Return [x, y] of the center of cell containing provided text 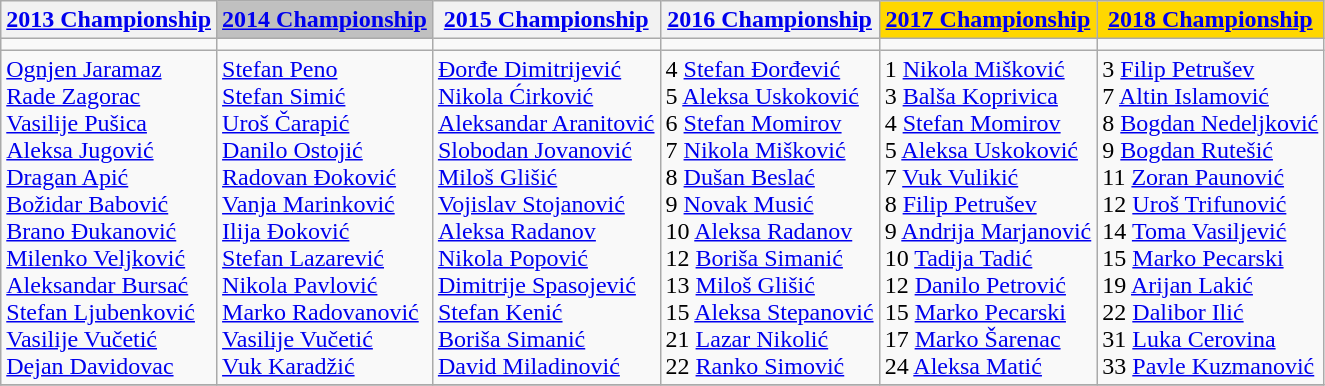
2014 Championship [325, 20]
2018 Championship [1210, 20]
2016 Championship [770, 20]
2013 Championship [109, 20]
2015 Championship [546, 20]
2017 Championship [988, 20]
